From the cell containing the given text, extract its center point as [X, Y] coordinate. 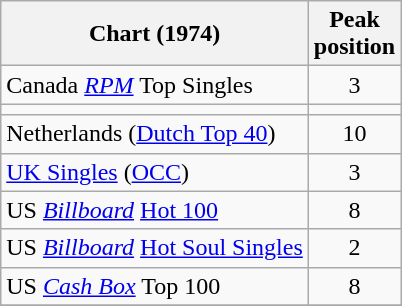
Netherlands (Dutch Top 40) [155, 134]
Peakposition [354, 34]
10 [354, 134]
US Cash Box Top 100 [155, 286]
US Billboard Hot Soul Singles [155, 248]
2 [354, 248]
US Billboard Hot 100 [155, 210]
Canada RPM Top Singles [155, 85]
Chart (1974) [155, 34]
UK Singles (OCC) [155, 172]
